Pinpoint the cell where the given text exists, returning its (x, y) midpoint coordinate. 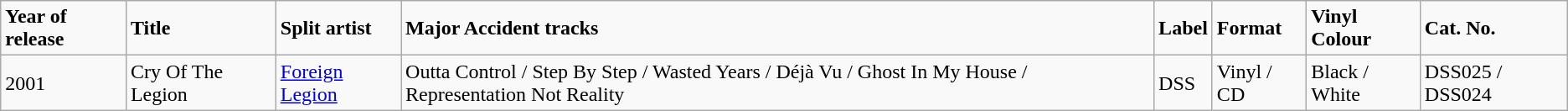
Label (1184, 29)
DSS (1184, 82)
Cry Of The Legion (201, 82)
Year of release (64, 29)
2001 (64, 82)
Outta Control / Step By Step / Wasted Years / Déjà Vu / Ghost In My House / Representation Not Reality (777, 82)
Format (1259, 29)
Vinyl / CD (1259, 82)
Black / White (1364, 82)
Major Accident tracks (777, 29)
DSS025 / DSS024 (1493, 82)
Split artist (338, 29)
Cat. No. (1493, 29)
Vinyl Colour (1364, 29)
Title (201, 29)
Foreign Legion (338, 82)
